Identify which cell holds the provided text, then report its (x, y) central coordinate. 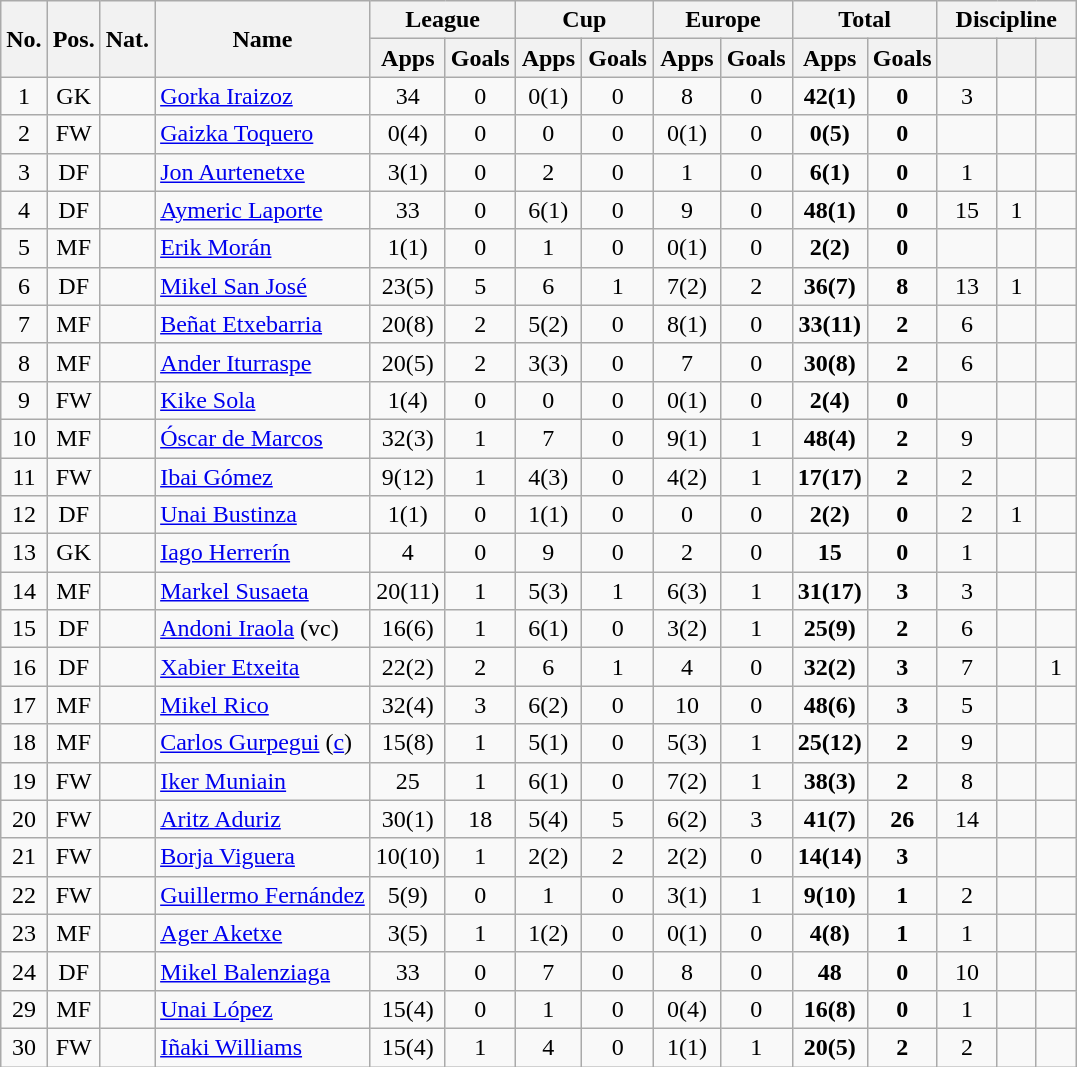
Carlos Gurpegui (c) (263, 743)
Nat. (127, 39)
4(8) (830, 933)
No. (24, 39)
23 (24, 933)
17(17) (830, 477)
Gaizka Toquero (263, 134)
Óscar de Marcos (263, 438)
3(5) (408, 933)
38(3) (830, 781)
Pos. (74, 39)
Markel Susaeta (263, 591)
Kike Sola (263, 400)
30(8) (830, 362)
Ibai Gómez (263, 477)
5(4) (548, 819)
3(2) (688, 629)
41(7) (830, 819)
12 (24, 515)
32(3) (408, 438)
Unai López (263, 1009)
Name (263, 39)
6(3) (688, 591)
1(2) (548, 933)
22(2) (408, 667)
21 (24, 857)
20(8) (408, 324)
26 (902, 819)
9(10) (830, 895)
Aymeric Laporte (263, 210)
Iago Herrerín (263, 553)
4(3) (548, 477)
17 (24, 705)
15(8) (408, 743)
Iker Muniain (263, 781)
25(9) (830, 629)
Erik Morán (263, 248)
Mikel Rico (263, 705)
Cup (584, 20)
Ager Aketxe (263, 933)
48(4) (830, 438)
Gorka Iraizoz (263, 96)
Mikel Balenziaga (263, 971)
32(4) (408, 705)
League (442, 20)
1(4) (408, 400)
16 (24, 667)
Mikel San José (263, 286)
19 (24, 781)
48(6) (830, 705)
33(11) (830, 324)
Iñaki Williams (263, 1047)
8(1) (688, 324)
4(2) (688, 477)
25 (408, 781)
23(5) (408, 286)
30 (24, 1047)
Beñat Etxebarria (263, 324)
22 (24, 895)
Borja Viguera (263, 857)
9(1) (688, 438)
14(14) (830, 857)
Discipline (1006, 20)
Europe (724, 20)
5(1) (548, 743)
42(1) (830, 96)
5(9) (408, 895)
30(1) (408, 819)
29 (24, 1009)
24 (24, 971)
31(17) (830, 591)
32(2) (830, 667)
11 (24, 477)
Ander Iturraspe (263, 362)
25(12) (830, 743)
20(11) (408, 591)
9(12) (408, 477)
0(5) (830, 134)
48(1) (830, 210)
16(6) (408, 629)
48 (830, 971)
Unai Bustinza (263, 515)
Xabier Etxeita (263, 667)
3(3) (548, 362)
Jon Aurtenetxe (263, 172)
Aritz Aduriz (263, 819)
16(8) (830, 1009)
34 (408, 96)
5(2) (548, 324)
2(4) (830, 400)
Andoni Iraola (vc) (263, 629)
36(7) (830, 286)
10(10) (408, 857)
20 (24, 819)
Total (864, 20)
Guillermo Fernández (263, 895)
